Identify which cell holds the provided text, then report its (x, y) central coordinate. 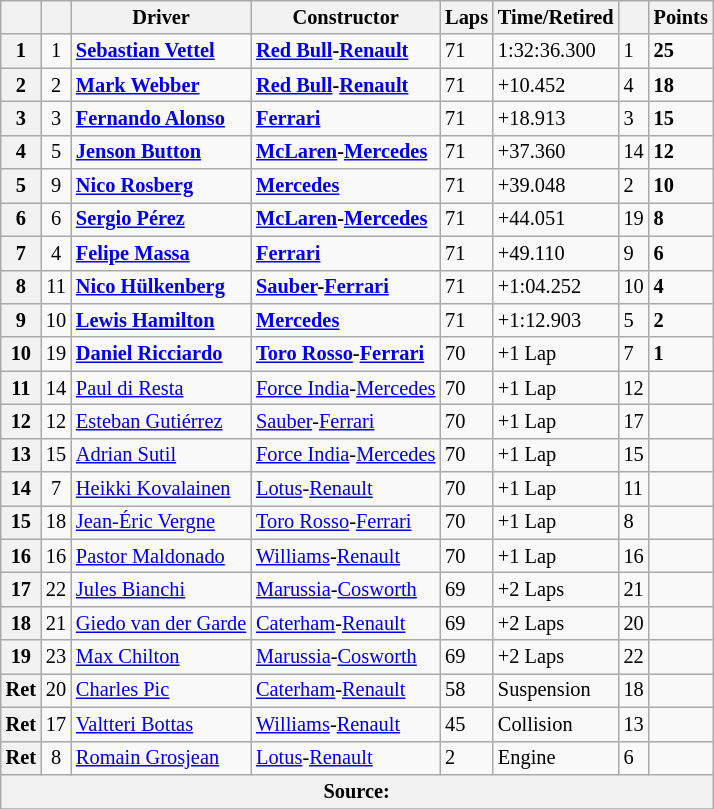
Fernando Alonso (161, 118)
Max Chilton (161, 657)
Jules Bianchi (161, 589)
Driver (161, 17)
+44.051 (556, 219)
Lewis Hamilton (161, 320)
Mark Webber (161, 85)
Sebastian Vettel (161, 51)
Paul di Resta (161, 388)
+37.360 (556, 152)
45 (466, 724)
+49.110 (556, 253)
Collision (556, 724)
Valtteri Bottas (161, 724)
58 (466, 690)
Laps (466, 17)
Jean-Éric Vergne (161, 522)
Source: (357, 791)
Charles Pic (161, 690)
Suspension (556, 690)
Constructor (346, 17)
25 (681, 51)
+18.913 (556, 118)
Nico Rosberg (161, 186)
+39.048 (556, 186)
Nico Hülkenberg (161, 287)
1:32:36.300 (556, 51)
Pastor Maldonado (161, 556)
23 (56, 657)
Romain Grosjean (161, 758)
Giedo van der Garde (161, 623)
Jenson Button (161, 152)
Adrian Sutil (161, 455)
+1:12.903 (556, 320)
+10.452 (556, 85)
Engine (556, 758)
Heikki Kovalainen (161, 489)
Sergio Pérez (161, 219)
Daniel Ricciardo (161, 354)
Esteban Gutiérrez (161, 421)
+1:04.252 (556, 287)
Points (681, 17)
Felipe Massa (161, 253)
Time/Retired (556, 17)
